Provide the [X, Y] coordinate of the cell's center where the given text is located.  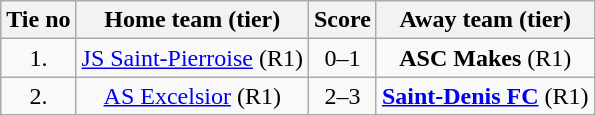
JS Saint-Pierroise (R1) [192, 58]
2–3 [342, 96]
Tie no [38, 20]
AS Excelsior (R1) [192, 96]
Away team (tier) [485, 20]
Home team (tier) [192, 20]
1. [38, 58]
2. [38, 96]
Saint-Denis FC (R1) [485, 96]
Score [342, 20]
0–1 [342, 58]
ASC Makes (R1) [485, 58]
